Search for the cell housing the specified text and yield its (X, Y) center coordinate. 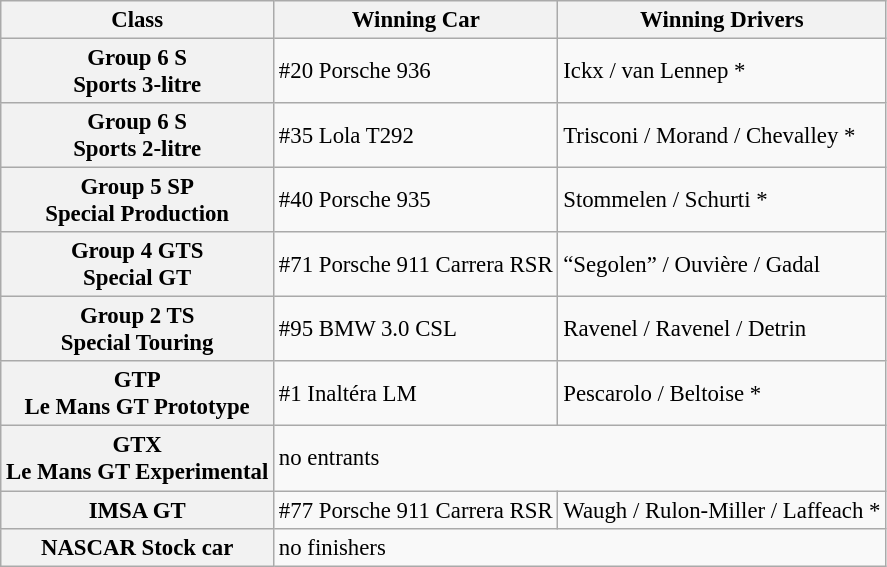
Winning Drivers (722, 20)
no finishers (580, 547)
GTX Le Mans GT Experimental (138, 458)
#77 Porsche 911 Carrera RSR (416, 510)
#35 Lola T292 (416, 136)
Waugh / Rulon-Miller / Laffeach * (722, 510)
#40 Porsche 935 (416, 200)
Group 4 GTS Special GT (138, 264)
Group 5 SP Special Production (138, 200)
Pescarolo / Beltoise * (722, 394)
Trisconi / Morand / Chevalley * (722, 136)
#20 Porsche 936 (416, 72)
no entrants (580, 458)
Stommelen / Schurti * (722, 200)
Ickx / van Lennep * (722, 72)
Ravenel / Ravenel / Detrin (722, 330)
Winning Car (416, 20)
GTP Le Mans GT Prototype (138, 394)
#71 Porsche 911 Carrera RSR (416, 264)
#95 BMW 3.0 CSL (416, 330)
#1 Inaltéra LM (416, 394)
Group 2 TS Special Touring (138, 330)
IMSA GT (138, 510)
Group 6 S Sports 2-litre (138, 136)
Group 6 S Sports 3-litre (138, 72)
NASCAR Stock car (138, 547)
“Segolen” / Ouvière / Gadal (722, 264)
Class (138, 20)
